Detect which cell encompasses the target text, then output its (x, y) center coordinate. 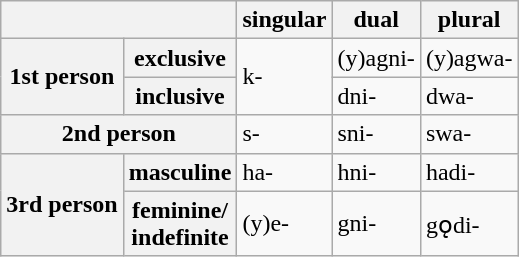
feminine/indefinite (180, 224)
hadi- (469, 172)
1st person (62, 77)
gni- (376, 224)
exclusive (180, 58)
dwa- (469, 96)
2nd person (119, 134)
dual (376, 20)
(y)agni- (376, 58)
k- (284, 77)
(y)e- (284, 224)
singular (284, 20)
dni- (376, 96)
hni- (376, 172)
plural (469, 20)
sni- (376, 134)
swa- (469, 134)
s- (284, 134)
gǫdi- (469, 224)
inclusive (180, 96)
3rd person (62, 204)
ha- (284, 172)
masculine (180, 172)
(y)agwa- (469, 58)
